From the cell containing the given text, extract its center point as (x, y) coordinate. 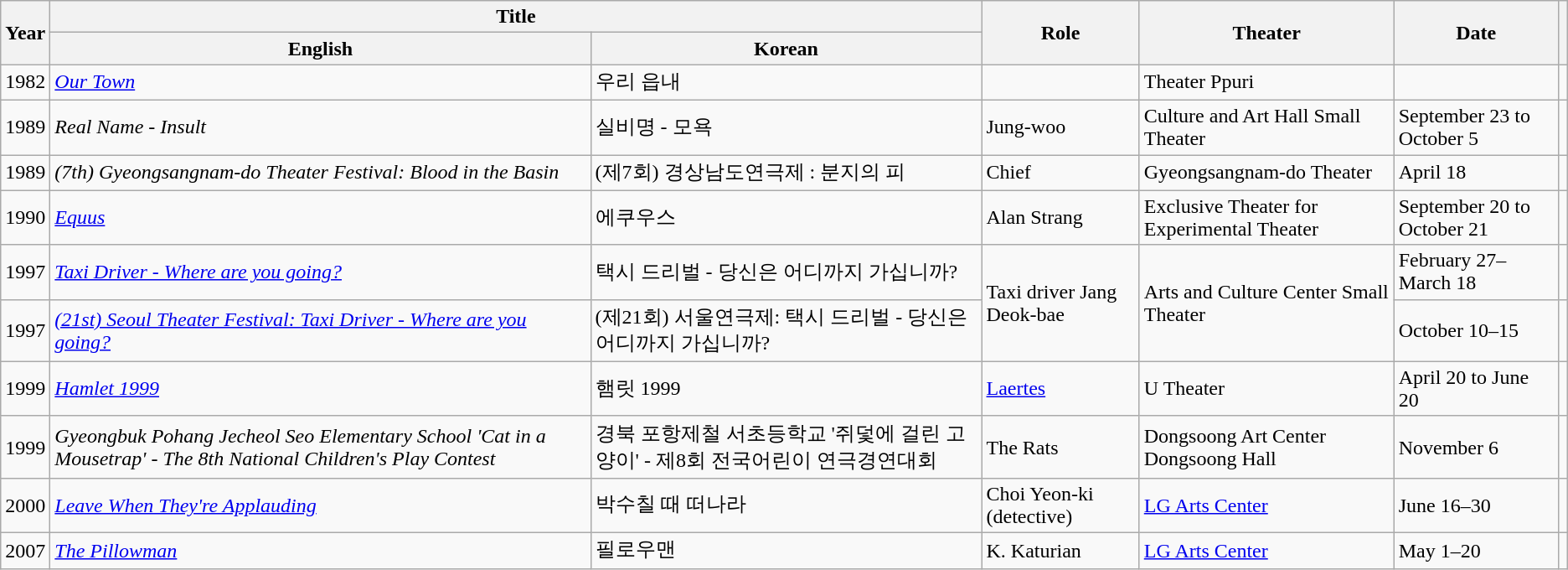
Laertes (1060, 389)
Gyeongsangnam-do Theater (1266, 173)
June 16–30 (1476, 505)
Title (516, 17)
Chief (1060, 173)
Theater (1266, 33)
Culture and Art Hall Small Theater (1266, 127)
에쿠우스 (786, 218)
April 20 to June 20 (1476, 389)
Year (25, 33)
2000 (25, 505)
Date (1476, 33)
1990 (25, 218)
September 20 to October 21 (1476, 218)
Jung-woo (1060, 127)
Dongsoong Art Center Dongsoong Hall (1266, 447)
1982 (25, 82)
2007 (25, 550)
English (320, 49)
택시 드리벌 - 당신은 어디까지 가십니까? (786, 272)
Equus (320, 218)
Hamlet 1999 (320, 389)
박수칠 때 떠나라 (786, 505)
Taxi driver Jang Deok-bae (1060, 303)
February 27–March 18 (1476, 272)
May 1–20 (1476, 550)
Our Town (320, 82)
Gyeongbuk Pohang Jecheol Seo Elementary School 'Cat in a Mousetrap' - The 8th National Children's Play Contest (320, 447)
필로우맨 (786, 550)
햄릿 1999 (786, 389)
Taxi Driver - Where are you going? (320, 272)
April 18 (1476, 173)
November 6 (1476, 447)
(제7회) 경상남도연극제 : 분지의 피 (786, 173)
Real Name - Insult (320, 127)
K. Katurian (1060, 550)
Alan Strang (1060, 218)
Exclusive Theater for Experimental Theater (1266, 218)
Arts and Culture Center Small Theater (1266, 303)
October 10–15 (1476, 330)
(21st) Seoul Theater Festival: Taxi Driver - Where are you going? (320, 330)
The Rats (1060, 447)
Theater Ppuri (1266, 82)
U Theater (1266, 389)
실비명 - 모욕 (786, 127)
우리 읍내 (786, 82)
(7th) Gyeongsangnam-do Theater Festival: Blood in the Basin (320, 173)
The Pillowman (320, 550)
Choi Yeon-ki (detective) (1060, 505)
Leave When They're Applauding (320, 505)
(제21회) 서울연극제: 택시 드리벌 - 당신은 어디까지 가십니까? (786, 330)
경북 포항제철 서초등학교 '쥐덫에 걸린 고양이' - 제8회 전국어린이 연극경연대회 (786, 447)
September 23 to October 5 (1476, 127)
Role (1060, 33)
Korean (786, 49)
